Pinpoint the cell where the given text exists, returning its (X, Y) midpoint coordinate. 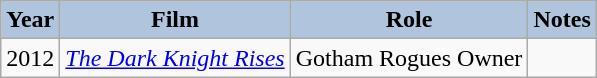
Notes (562, 20)
2012 (30, 58)
Role (409, 20)
Gotham Rogues Owner (409, 58)
The Dark Knight Rises (175, 58)
Year (30, 20)
Film (175, 20)
